For the text-containing cell, return its midpoint in (x, y) coordinate format. 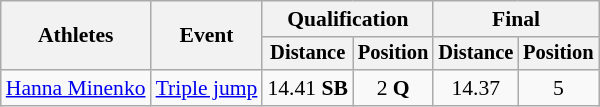
14.37 (476, 88)
Triple jump (207, 88)
5 (558, 88)
Hanna Minenko (76, 88)
2 Q (393, 88)
Final (516, 19)
Event (207, 36)
14.41 SB (308, 88)
Athletes (76, 36)
Qualification (348, 19)
